Scan for the cell matching the given text and deliver its [X, Y] coordinate at center. 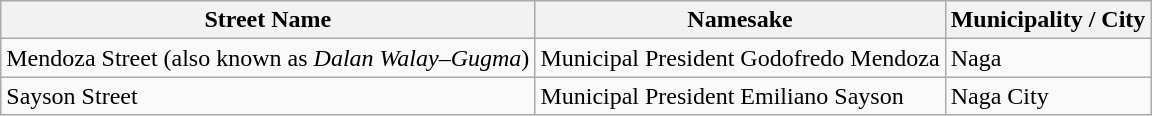
Municipal President Godofredo Mendoza [740, 58]
Naga [1048, 58]
Namesake [740, 20]
Naga City [1048, 96]
Municipal President Emiliano Sayson [740, 96]
Street Name [268, 20]
Sayson Street [268, 96]
Municipality / City [1048, 20]
Mendoza Street (also known as Dalan Walay–Gugma) [268, 58]
